Locate the cell with the specified text and output its [x, y] center coordinate. 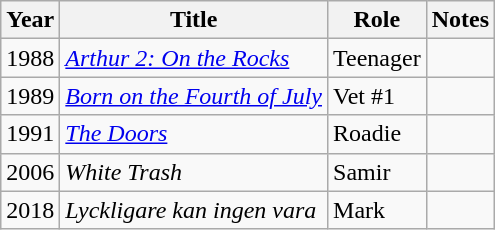
The Doors [194, 134]
2018 [30, 210]
1988 [30, 58]
Year [30, 20]
Born on the Fourth of July [194, 96]
Notes [460, 20]
2006 [30, 172]
1989 [30, 96]
Mark [378, 210]
Vet #1 [378, 96]
Role [378, 20]
Lyckligare kan ingen vara [194, 210]
Arthur 2: On the Rocks [194, 58]
Title [194, 20]
Roadie [378, 134]
White Trash [194, 172]
Samir [378, 172]
1991 [30, 134]
Teenager [378, 58]
